From the cell containing the given text, extract its center point as (X, Y) coordinate. 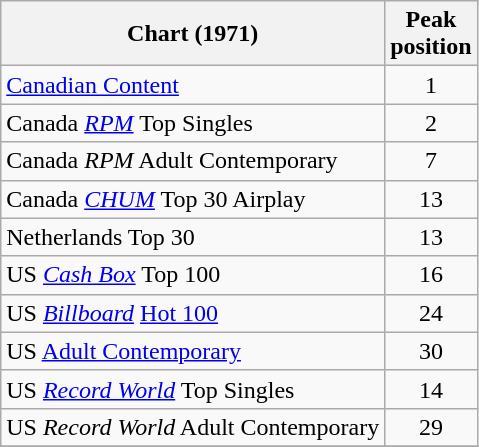
Canada RPM Adult Contemporary (193, 161)
24 (431, 313)
2 (431, 123)
Canada RPM Top Singles (193, 123)
Netherlands Top 30 (193, 237)
US Cash Box Top 100 (193, 275)
US Record World Adult Contemporary (193, 427)
29 (431, 427)
Chart (1971) (193, 34)
7 (431, 161)
Canadian Content (193, 85)
14 (431, 389)
Canada CHUM Top 30 Airplay (193, 199)
1 (431, 85)
US Record World Top Singles (193, 389)
US Adult Contemporary (193, 351)
30 (431, 351)
16 (431, 275)
US Billboard Hot 100 (193, 313)
Peakposition (431, 34)
